Search for the cell housing the specified text and yield its [x, y] center coordinate. 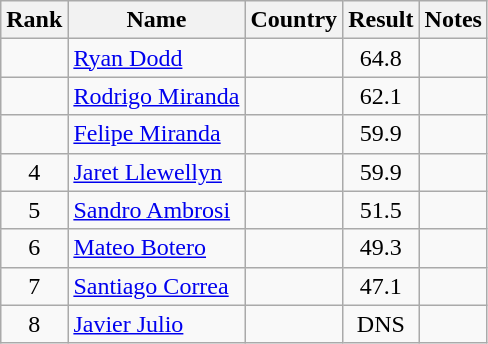
Country [294, 20]
49.3 [381, 248]
62.1 [381, 96]
8 [34, 324]
Ryan Dodd [156, 58]
Rank [34, 20]
Name [156, 20]
64.8 [381, 58]
Felipe Miranda [156, 134]
Rodrigo Miranda [156, 96]
Notes [453, 20]
Javier Julio [156, 324]
DNS [381, 324]
51.5 [381, 210]
Santiago Correa [156, 286]
Mateo Botero [156, 248]
Sandro Ambrosi [156, 210]
5 [34, 210]
47.1 [381, 286]
6 [34, 248]
Result [381, 20]
4 [34, 172]
Jaret Llewellyn [156, 172]
7 [34, 286]
